Search for the cell housing the specified text and yield its [X, Y] center coordinate. 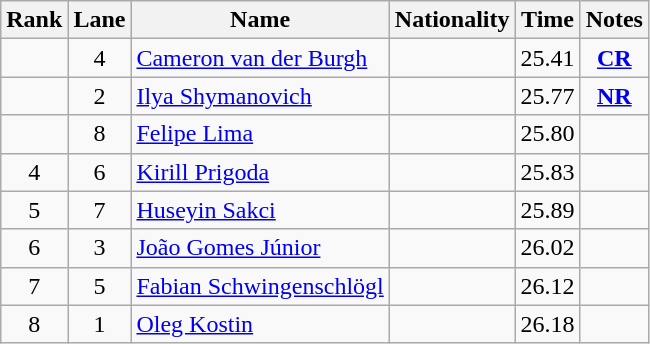
25.89 [548, 210]
2 [100, 96]
Notes [614, 20]
25.80 [548, 134]
25.77 [548, 96]
3 [100, 248]
26.02 [548, 248]
Rank [34, 20]
João Gomes Júnior [260, 248]
Cameron van der Burgh [260, 58]
Oleg Kostin [260, 324]
Fabian Schwingenschlögl [260, 286]
NR [614, 96]
Ilya Shymanovich [260, 96]
Nationality [452, 20]
Huseyin Sakci [260, 210]
25.83 [548, 172]
1 [100, 324]
CR [614, 58]
Name [260, 20]
Lane [100, 20]
26.18 [548, 324]
25.41 [548, 58]
Time [548, 20]
Kirill Prigoda [260, 172]
26.12 [548, 286]
Felipe Lima [260, 134]
